From the cell containing the given text, extract its center point as (X, Y) coordinate. 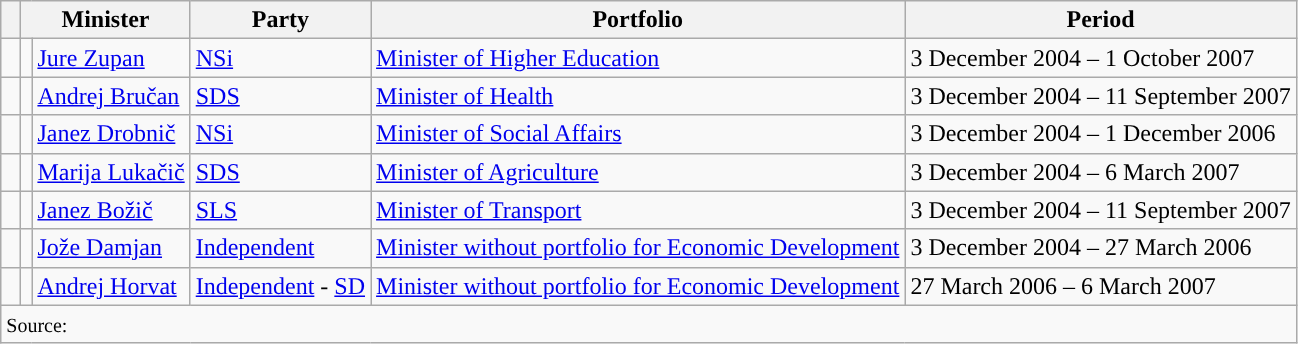
Independent (280, 248)
Janez Drobnič (111, 134)
Minister (106, 20)
3 December 2004 – 1 December 2006 (1100, 134)
3 December 2004 – 27 March 2006 (1100, 248)
Portfolio (638, 20)
Minister of Social Affairs (638, 134)
Party (280, 20)
3 December 2004 – 6 March 2007 (1100, 172)
Jure Zupan (111, 58)
3 December 2004 – 1 October 2007 (1100, 58)
Independent - SD (280, 286)
27 March 2006 – 6 March 2007 (1100, 286)
Minister of Higher Education (638, 58)
SLS (280, 210)
Minister of Health (638, 96)
Minister of Transport (638, 210)
Period (1100, 20)
Minister of Agriculture (638, 172)
Andrej Bručan (111, 96)
Andrej Horvat (111, 286)
Marija Lukačič (111, 172)
Jože Damjan (111, 248)
Janez Božič (111, 210)
Source: (649, 324)
